Output the [X, Y] coordinate of the center of the cell containing the given text.  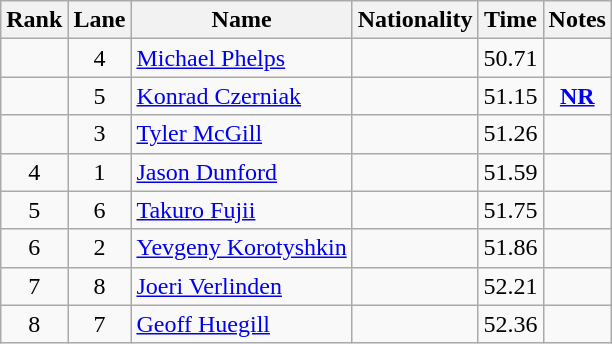
NR [577, 96]
52.21 [510, 286]
51.59 [510, 172]
Rank [34, 20]
Notes [577, 20]
Tyler McGill [242, 134]
51.75 [510, 210]
Time [510, 20]
51.15 [510, 96]
3 [100, 134]
51.86 [510, 248]
Joeri Verlinden [242, 286]
Yevgeny Korotyshkin [242, 248]
Konrad Czerniak [242, 96]
Geoff Huegill [242, 324]
50.71 [510, 58]
Michael Phelps [242, 58]
Takuro Fujii [242, 210]
Lane [100, 20]
2 [100, 248]
Jason Dunford [242, 172]
1 [100, 172]
Name [242, 20]
51.26 [510, 134]
52.36 [510, 324]
Nationality [415, 20]
